Pinpoint the cell where the given text exists, returning its [X, Y] midpoint coordinate. 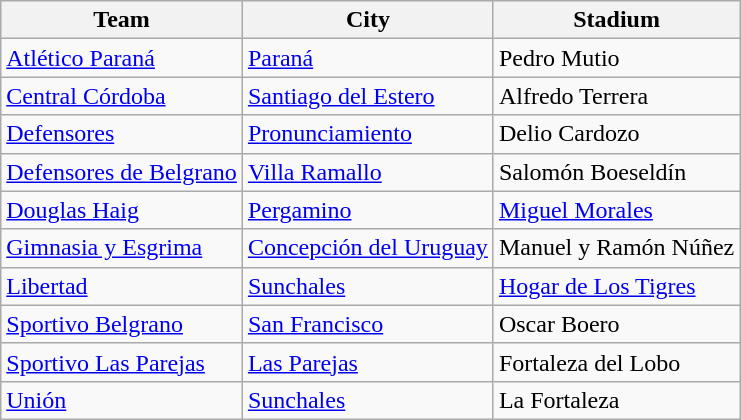
Alfredo Terrera [616, 96]
Defensores de Belgrano [122, 172]
Pergamino [368, 210]
Concepción del Uruguay [368, 248]
Atlético Paraná [122, 58]
Miguel Morales [616, 210]
Sportivo Las Parejas [122, 362]
Central Córdoba [122, 96]
Unión [122, 400]
Manuel y Ramón Núñez [616, 248]
Las Parejas [368, 362]
Libertad [122, 286]
Pronunciamiento [368, 134]
Oscar Boero [616, 324]
Hogar de Los Tigres [616, 286]
Stadium [616, 20]
Douglas Haig [122, 210]
Paraná [368, 58]
Defensores [122, 134]
La Fortaleza [616, 400]
San Francisco [368, 324]
Pedro Mutio [616, 58]
Delio Cardozo [616, 134]
Salomón Boeseldín [616, 172]
Gimnasia y Esgrima [122, 248]
Santiago del Estero [368, 96]
Team [122, 20]
Villa Ramallo [368, 172]
Fortaleza del Lobo [616, 362]
City [368, 20]
Sportivo Belgrano [122, 324]
